Provide the [x, y] coordinate of the cell's center where the given text is located.  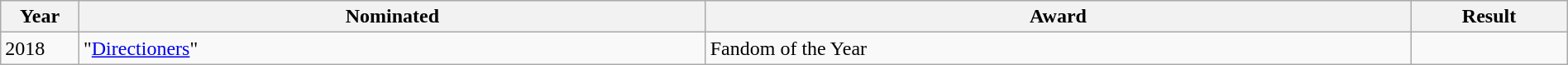
Year [40, 17]
"Directioners" [392, 48]
Result [1489, 17]
Fandom of the Year [1059, 48]
2018 [40, 48]
Nominated [392, 17]
Award [1059, 17]
